Capture the cell that displays the provided text and extract its (X, Y) central coordinate. 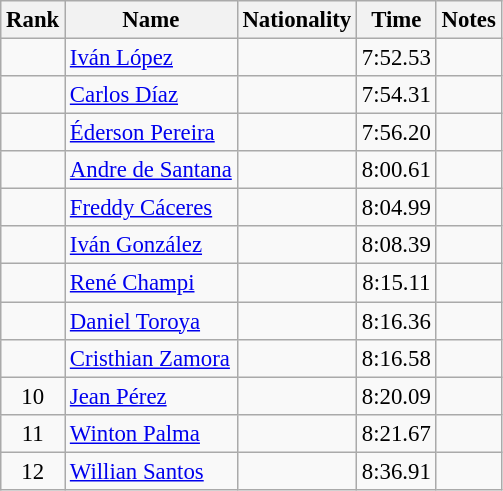
7:52.53 (397, 58)
Name (152, 20)
Notes (468, 20)
Jean Pérez (152, 396)
Willian Santos (152, 471)
René Champi (152, 283)
Andre de Santana (152, 170)
Cristhian Zamora (152, 358)
Iván González (152, 245)
Winton Palma (152, 433)
8:20.09 (397, 396)
8:36.91 (397, 471)
Rank (33, 20)
8:04.99 (397, 208)
8:16.58 (397, 358)
Carlos Díaz (152, 95)
Éderson Pereira (152, 133)
8:00.61 (397, 170)
Iván López (152, 58)
8:15.11 (397, 283)
8:08.39 (397, 245)
Freddy Cáceres (152, 208)
8:21.67 (397, 433)
10 (33, 396)
Time (397, 20)
7:54.31 (397, 95)
Nationality (296, 20)
11 (33, 433)
7:56.20 (397, 133)
12 (33, 471)
8:16.36 (397, 321)
Daniel Toroya (152, 321)
